Return [X, Y] of the center of cell containing provided text 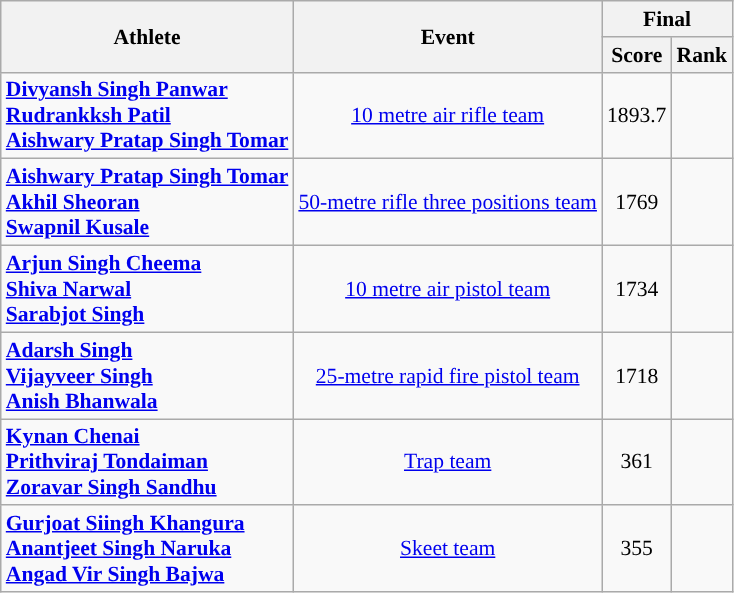
Aishwary Pratap Singh TomarAkhil SheoranSwapnil Kusale [148, 202]
10 metre air pistol team [448, 290]
Final [667, 19]
Trap team [448, 462]
Skeet team [448, 550]
355 [636, 550]
Arjun Singh CheemaShiva NarwalSarabjot Singh [148, 290]
1769 [636, 202]
Gurjoat Siingh KhanguraAnantjeet Singh NarukaAngad Vir Singh Bajwa [148, 550]
Divyansh Singh PanwarRudrankksh PatilAishwary Pratap Singh Tomar [148, 116]
1893.7 [636, 116]
1718 [636, 376]
Event [448, 36]
Athlete [148, 36]
Rank [702, 55]
Score [636, 55]
1734 [636, 290]
Kynan ChenaiPrithviraj TondaimanZoravar Singh Sandhu [148, 462]
10 metre air rifle team [448, 116]
Adarsh SinghVijayveer SinghAnish Bhanwala [148, 376]
361 [636, 462]
50-metre rifle three positions team [448, 202]
25-metre rapid fire pistol team [448, 376]
